Identify which cell holds the provided text, then report its [X, Y] central coordinate. 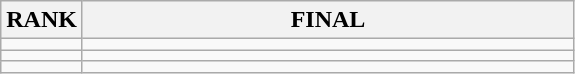
RANK [42, 20]
FINAL [328, 20]
